Output the (x, y) coordinate of the center of the cell containing the given text.  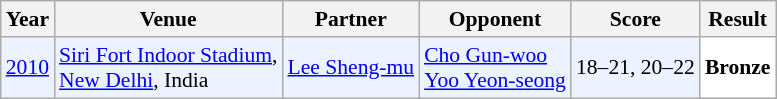
2010 (28, 68)
Score (636, 19)
Lee Sheng-mu (350, 68)
Year (28, 19)
Result (738, 19)
Partner (350, 19)
Opponent (495, 19)
Siri Fort Indoor Stadium,New Delhi, India (168, 68)
Cho Gun-woo Yoo Yeon-seong (495, 68)
Bronze (738, 68)
Venue (168, 19)
18–21, 20–22 (636, 68)
